Scan for the cell matching the given text and deliver its (x, y) coordinate at center. 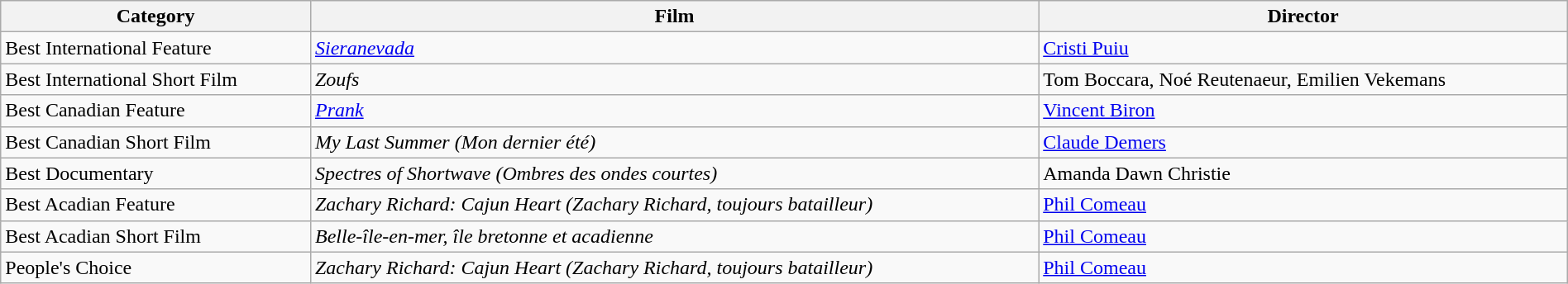
Film (674, 17)
People's Choice (155, 267)
Amanda Dawn Christie (1303, 173)
Claude Demers (1303, 142)
Best Canadian Short Film (155, 142)
Sieranevada (674, 48)
Best Acadian Feature (155, 205)
Best Acadian Short Film (155, 236)
Category (155, 17)
Best International Short Film (155, 79)
Best Documentary (155, 173)
Cristi Puiu (1303, 48)
Tom Boccara, Noé Reutenaeur, Emilien Vekemans (1303, 79)
Best Canadian Feature (155, 111)
My Last Summer (Mon dernier été) (674, 142)
Director (1303, 17)
Vincent Biron (1303, 111)
Zoufs (674, 79)
Prank (674, 111)
Spectres of Shortwave (Ombres des ondes courtes) (674, 173)
Belle-île-en-mer, île bretonne et acadienne (674, 236)
Best International Feature (155, 48)
